Detect which cell encompasses the target text, then output its [X, Y] center coordinate. 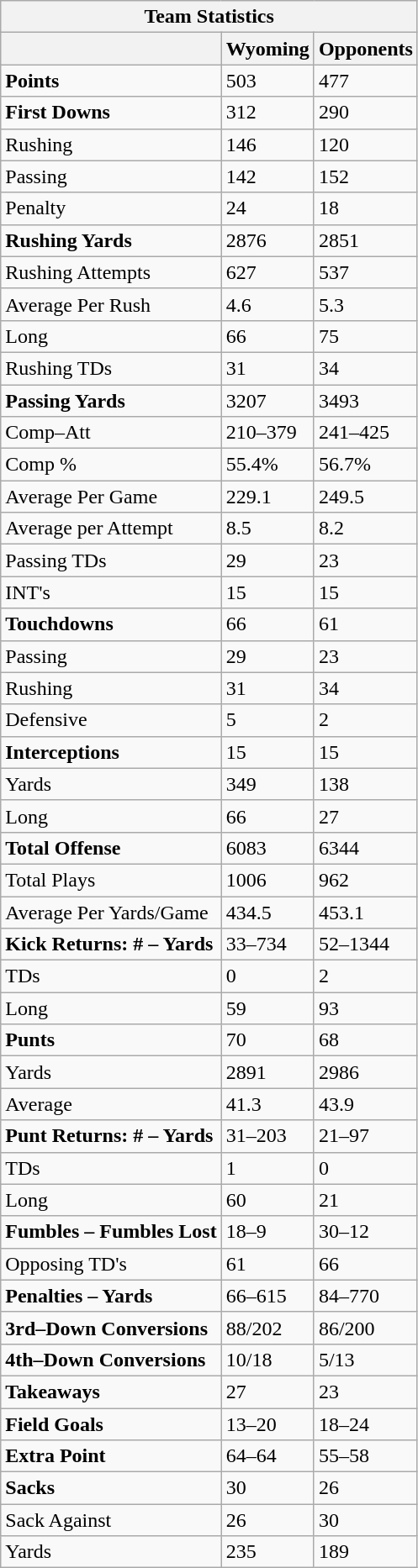
3493 [365, 401]
5.3 [365, 304]
5/13 [365, 1360]
4.6 [267, 304]
Punt Returns: # – Yards [111, 1136]
33–734 [267, 944]
3207 [267, 401]
Comp–Att [111, 433]
6083 [267, 848]
Team Statistics [209, 17]
434.5 [267, 912]
235 [267, 1552]
21 [365, 1200]
Extra Point [111, 1456]
6344 [365, 848]
537 [365, 272]
249.5 [365, 497]
60 [267, 1200]
Kick Returns: # – Yards [111, 944]
189 [365, 1552]
627 [267, 272]
210–379 [267, 433]
Rushing Attempts [111, 272]
Average per Attempt [111, 529]
18–24 [365, 1424]
229.1 [267, 497]
5 [267, 720]
1 [267, 1168]
70 [267, 1040]
8.5 [267, 529]
312 [267, 113]
18–9 [267, 1232]
24 [267, 208]
59 [267, 1008]
241–425 [365, 433]
30–12 [365, 1232]
31–203 [267, 1136]
66–615 [267, 1296]
477 [365, 81]
13–20 [267, 1424]
Interceptions [111, 752]
1006 [267, 880]
Field Goals [111, 1424]
64–64 [267, 1456]
142 [267, 176]
Sacks [111, 1488]
41.3 [267, 1104]
453.1 [365, 912]
Passing TDs [111, 560]
Penalties – Yards [111, 1296]
Opponents [365, 49]
Punts [111, 1040]
503 [267, 81]
52–1344 [365, 944]
Total Plays [111, 880]
INT's [111, 592]
Fumbles – Fumbles Lost [111, 1232]
55–58 [365, 1456]
75 [365, 336]
Comp % [111, 465]
349 [267, 784]
2851 [365, 240]
93 [365, 1008]
43.9 [365, 1104]
First Downs [111, 113]
Passing Yards [111, 401]
Wyoming [267, 49]
86/200 [365, 1328]
152 [365, 176]
Sack Against [111, 1520]
Average Per Game [111, 497]
Rushing Yards [111, 240]
Points [111, 81]
2876 [267, 240]
2891 [267, 1072]
Defensive [111, 720]
Opposing TD's [111, 1264]
146 [267, 145]
55.4% [267, 465]
56.7% [365, 465]
10/18 [267, 1360]
120 [365, 145]
Total Offense [111, 848]
Rushing TDs [111, 368]
18 [365, 208]
21–97 [365, 1136]
84–770 [365, 1296]
138 [365, 784]
68 [365, 1040]
Average Per Yards/Game [111, 912]
88/202 [267, 1328]
Touchdowns [111, 624]
Average Per Rush [111, 304]
Takeaways [111, 1392]
Average [111, 1104]
8.2 [365, 529]
Penalty [111, 208]
2986 [365, 1072]
4th–Down Conversions [111, 1360]
3rd–Down Conversions [111, 1328]
962 [365, 880]
290 [365, 113]
